Scan for the cell matching the given text and deliver its (X, Y) coordinate at center. 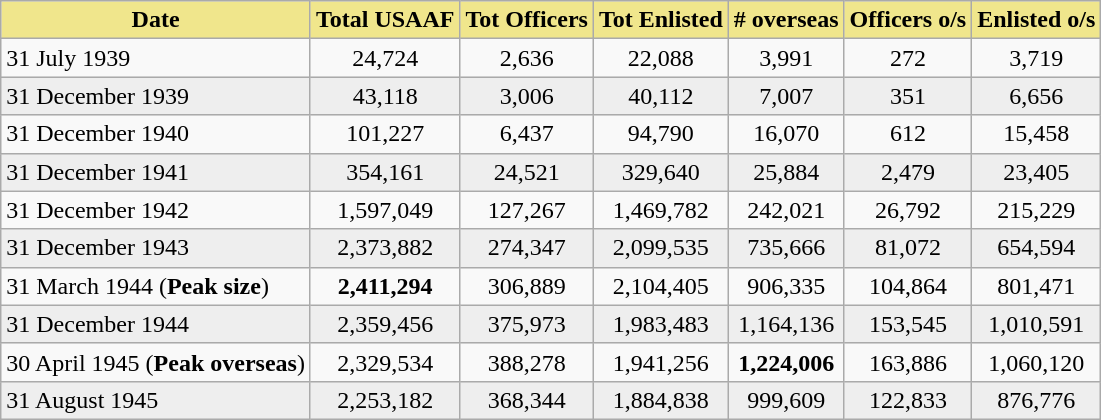
735,666 (786, 248)
Tot Enlisted (660, 20)
24,521 (526, 172)
876,776 (1036, 400)
2,104,405 (660, 286)
999,609 (786, 400)
# overseas (786, 20)
31 December 1943 (156, 248)
Total USAAF (385, 20)
1,010,591 (1036, 324)
122,833 (908, 400)
81,072 (908, 248)
2,411,294 (385, 286)
1,597,049 (385, 210)
94,790 (660, 134)
Enlisted o/s (1036, 20)
272 (908, 58)
1,884,838 (660, 400)
6,656 (1036, 96)
306,889 (526, 286)
Date (156, 20)
375,973 (526, 324)
127,267 (526, 210)
31 August 1945 (156, 400)
31 December 1944 (156, 324)
388,278 (526, 362)
2,359,456 (385, 324)
274,347 (526, 248)
30 April 1945 (Peak overseas) (156, 362)
1,983,483 (660, 324)
2,636 (526, 58)
354,161 (385, 172)
31 July 1939 (156, 58)
153,545 (908, 324)
31 December 1941 (156, 172)
104,864 (908, 286)
26,792 (908, 210)
906,335 (786, 286)
2,253,182 (385, 400)
2,329,534 (385, 362)
612 (908, 134)
1,164,136 (786, 324)
31 December 1940 (156, 134)
1,469,782 (660, 210)
31 March 1944 (Peak size) (156, 286)
101,227 (385, 134)
215,229 (1036, 210)
1,224,006 (786, 362)
3,006 (526, 96)
Tot Officers (526, 20)
1,941,256 (660, 362)
3,991 (786, 58)
6,437 (526, 134)
3,719 (1036, 58)
654,594 (1036, 248)
23,405 (1036, 172)
329,640 (660, 172)
801,471 (1036, 286)
7,007 (786, 96)
25,884 (786, 172)
Officers o/s (908, 20)
242,021 (786, 210)
31 December 1942 (156, 210)
351 (908, 96)
1,060,120 (1036, 362)
15,458 (1036, 134)
2,479 (908, 172)
368,344 (526, 400)
16,070 (786, 134)
163,886 (908, 362)
24,724 (385, 58)
40,112 (660, 96)
2,099,535 (660, 248)
2,373,882 (385, 248)
22,088 (660, 58)
43,118 (385, 96)
31 December 1939 (156, 96)
